Provide the (X, Y) coordinate of the cell's center where the given text is located.  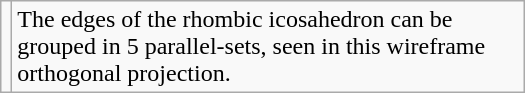
The edges of the rhombic icosahedron can be grouped in 5 parallel-sets, seen in this wireframe orthogonal projection. (268, 47)
